Identify which cell holds the provided text, then report its [x, y] central coordinate. 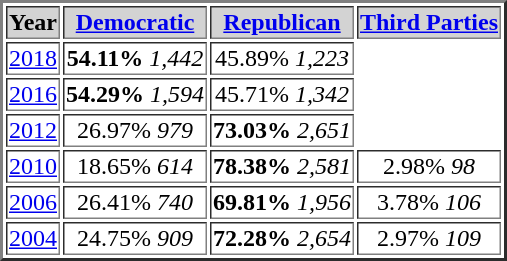
45.71% 1,342 [282, 94]
2016 [33, 94]
2.97% 109 [429, 238]
26.97% 979 [135, 130]
24.75% 909 [135, 238]
2.98% 98 [429, 166]
69.81% 1,956 [282, 202]
54.29% 1,594 [135, 94]
2010 [33, 166]
Year [33, 22]
Third Parties [429, 22]
Republican [282, 22]
73.03% 2,651 [282, 130]
54.11% 1,442 [135, 58]
2006 [33, 202]
3.78% 106 [429, 202]
18.65% 614 [135, 166]
Democratic [135, 22]
2012 [33, 130]
26.41% 740 [135, 202]
45.89% 1,223 [282, 58]
72.28% 2,654 [282, 238]
78.38% 2,581 [282, 166]
2004 [33, 238]
2018 [33, 58]
